Return the (x, y) coordinate for the center point of the cell that contains the specified text.  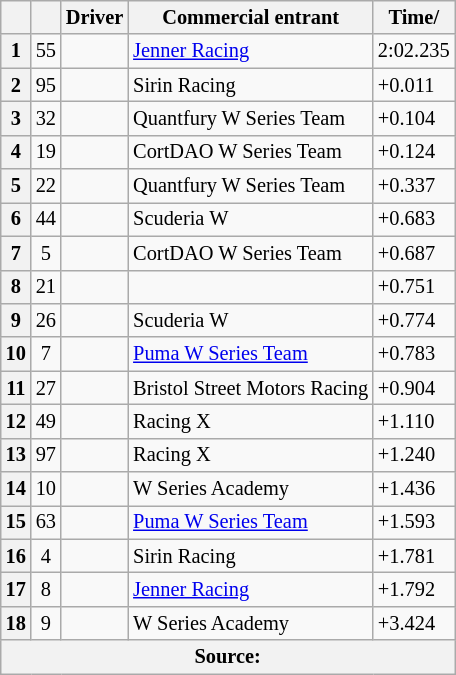
+1.240 (414, 455)
17 (16, 589)
26 (46, 320)
Source: (228, 657)
+0.337 (414, 186)
+0.751 (414, 287)
27 (46, 388)
13 (16, 455)
+0.783 (414, 354)
+0.687 (414, 253)
95 (46, 85)
3 (16, 118)
+0.904 (414, 388)
+1.792 (414, 589)
2 (16, 85)
Commercial entrant (250, 17)
1 (16, 51)
19 (46, 152)
97 (46, 455)
+1.593 (414, 522)
+0.011 (414, 85)
+0.774 (414, 320)
55 (46, 51)
63 (46, 522)
44 (46, 219)
+0.124 (414, 152)
Bristol Street Motors Racing (250, 388)
+0.683 (414, 219)
11 (16, 388)
Driver (94, 17)
+1.781 (414, 556)
6 (16, 219)
18 (16, 623)
+1.110 (414, 421)
+1.436 (414, 489)
12 (16, 421)
21 (46, 287)
2:02.235 (414, 51)
49 (46, 421)
32 (46, 118)
+3.424 (414, 623)
16 (16, 556)
22 (46, 186)
14 (16, 489)
15 (16, 522)
+0.104 (414, 118)
Time/ (414, 17)
